Output the [X, Y] coordinate of the center of the cell containing the given text.  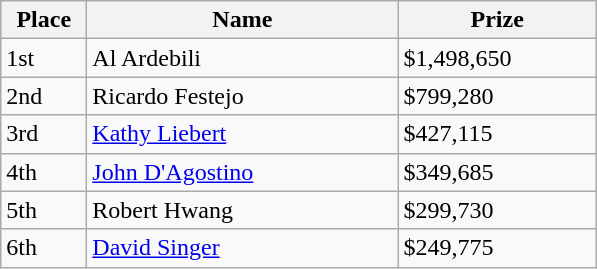
$1,498,650 [498, 58]
$427,115 [498, 134]
2nd [44, 96]
6th [44, 248]
Place [44, 20]
Al Ardebili [242, 58]
David Singer [242, 248]
5th [44, 210]
Prize [498, 20]
Kathy Liebert [242, 134]
4th [44, 172]
3rd [44, 134]
$299,730 [498, 210]
$249,775 [498, 248]
$799,280 [498, 96]
John D'Agostino [242, 172]
Name [242, 20]
1st [44, 58]
$349,685 [498, 172]
Ricardo Festejo [242, 96]
Robert Hwang [242, 210]
